Provide the [x, y] coordinate of the cell's center where the given text is located.  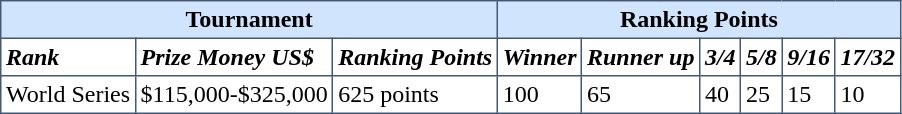
15 [808, 95]
9/16 [808, 57]
World Series [68, 95]
25 [762, 95]
625 points [416, 95]
17/32 [868, 57]
100 [539, 95]
Rank [68, 57]
Tournament [250, 20]
5/8 [762, 57]
65 [641, 95]
Winner [539, 57]
40 [720, 95]
Prize Money US$ [234, 57]
$115,000-$325,000 [234, 95]
Runner up [641, 57]
10 [868, 95]
3/4 [720, 57]
